Extract the (X, Y) coordinate from the center of the cell holding the provided text.  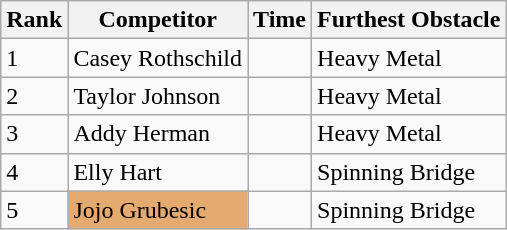
3 (34, 134)
Competitor (158, 20)
2 (34, 96)
Taylor Johnson (158, 96)
Time (280, 20)
5 (34, 210)
Jojo Grubesic (158, 210)
Elly Hart (158, 172)
1 (34, 58)
4 (34, 172)
Furthest Obstacle (409, 20)
Addy Herman (158, 134)
Rank (34, 20)
Casey Rothschild (158, 58)
